For the text-containing cell, return its midpoint in [X, Y] coordinate format. 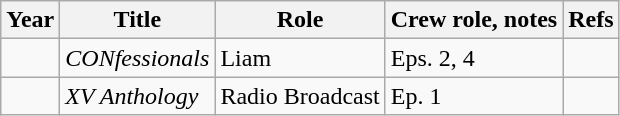
Ep. 1 [474, 96]
Title [138, 20]
Role [300, 20]
Refs [591, 20]
Radio Broadcast [300, 96]
Crew role, notes [474, 20]
Liam [300, 58]
Year [30, 20]
CONfessionals [138, 58]
XV Anthology [138, 96]
Eps. 2, 4 [474, 58]
